Search for the cell housing the specified text and yield its (x, y) center coordinate. 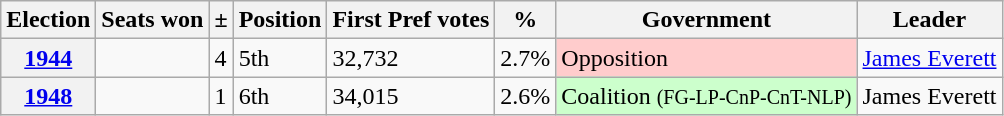
4 (221, 58)
First Pref votes (411, 20)
1948 (48, 96)
2.7% (526, 58)
1944 (48, 58)
2.6% (526, 96)
1 (221, 96)
32,732 (411, 58)
6th (280, 96)
% (526, 20)
Leader (930, 20)
Position (280, 20)
± (221, 20)
Seats won (152, 20)
Coalition (FG-LP-CnP-CnT-NLP) (706, 96)
5th (280, 58)
Election (48, 20)
34,015 (411, 96)
Government (706, 20)
Opposition (706, 58)
